Return the (X, Y) coordinate for the center point of the cell that contains the specified text.  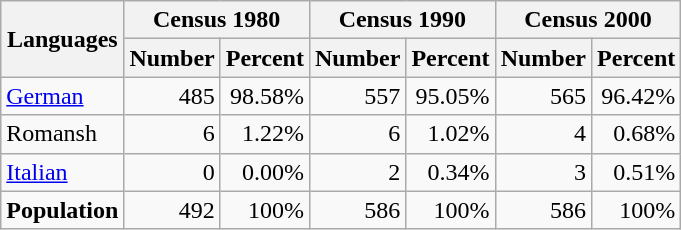
98.58% (264, 96)
1.22% (264, 134)
Romansh (62, 134)
Census 1980 (217, 20)
Languages (62, 39)
Italian (62, 172)
Census 2000 (588, 20)
95.05% (450, 96)
0.34% (450, 172)
4 (543, 134)
0.00% (264, 172)
German (62, 96)
492 (172, 210)
557 (357, 96)
0 (172, 172)
Census 1990 (402, 20)
0.68% (636, 134)
3 (543, 172)
485 (172, 96)
0.51% (636, 172)
96.42% (636, 96)
Population (62, 210)
565 (543, 96)
1.02% (450, 134)
2 (357, 172)
